Detect which cell encompasses the target text, then output its [x, y] center coordinate. 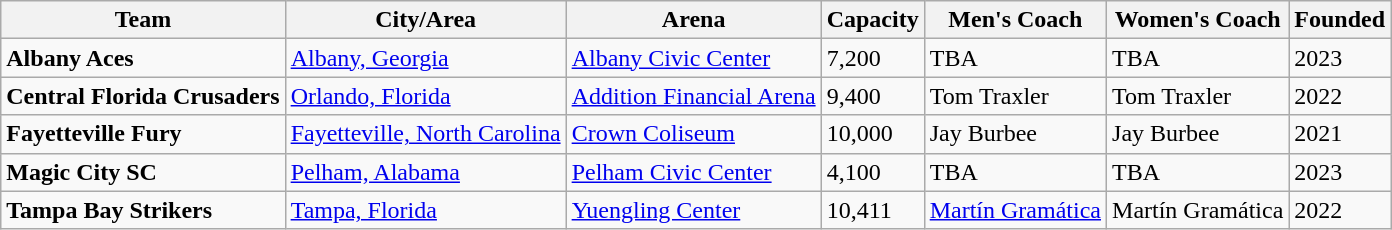
Pelham Civic Center [694, 172]
Addition Financial Arena [694, 96]
4,100 [872, 172]
10,411 [872, 210]
Founded [1340, 20]
2021 [1340, 134]
9,400 [872, 96]
Fayetteville, North Carolina [426, 134]
City/Area [426, 20]
Men's Coach [1015, 20]
Tampa Bay Strikers [143, 210]
Magic City SC [143, 172]
Yuengling Center [694, 210]
10,000 [872, 134]
Albany, Georgia [426, 58]
Fayetteville Fury [143, 134]
Albany Aces [143, 58]
Arena [694, 20]
Albany Civic Center [694, 58]
Pelham, Alabama [426, 172]
Women's Coach [1198, 20]
Central Florida Crusaders [143, 96]
Crown Coliseum [694, 134]
Orlando, Florida [426, 96]
Tampa, Florida [426, 210]
Team [143, 20]
7,200 [872, 58]
Capacity [872, 20]
